Detect which cell encompasses the target text, then output its [X, Y] center coordinate. 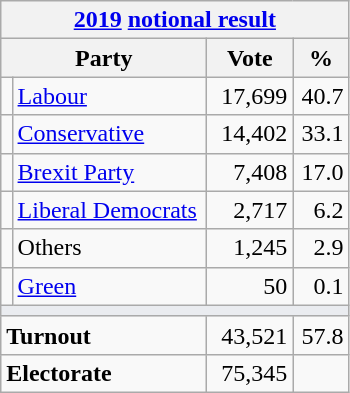
50 [250, 286]
7,408 [250, 172]
6.2 [321, 210]
2019 notional result [175, 20]
Liberal Democrats [110, 210]
43,521 [250, 335]
Turnout [104, 335]
Others [110, 248]
75,345 [250, 373]
% [321, 58]
Conservative [110, 134]
Electorate [104, 373]
1,245 [250, 248]
Labour [110, 96]
Vote [250, 58]
33.1 [321, 134]
0.1 [321, 286]
40.7 [321, 96]
17.0 [321, 172]
Brexit Party [110, 172]
57.8 [321, 335]
2,717 [250, 210]
14,402 [250, 134]
Party [104, 58]
2.9 [321, 248]
17,699 [250, 96]
Green [110, 286]
